Search for the cell housing the specified text and yield its [x, y] center coordinate. 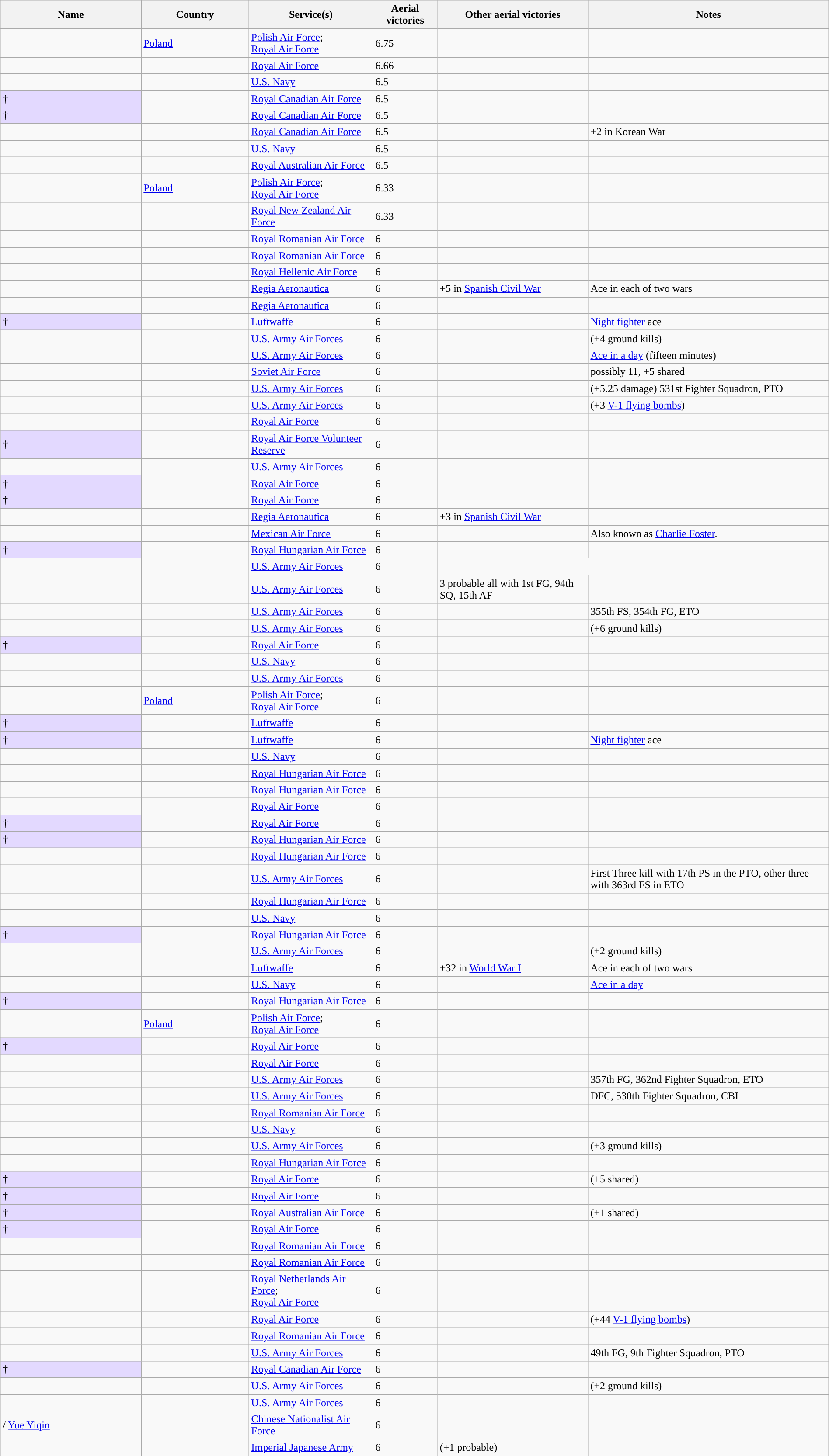
6.66 [405, 66]
+32 in World War I [512, 968]
(+3 ground kills) [708, 1146]
Imperial Japanese Army [311, 1448]
Royal Hellenic Air Force [311, 272]
6.75 [405, 43]
/ Yue Yiqin [71, 1425]
+3 in Spanish Civil War [512, 517]
Aerial victories [405, 15]
(+3 V-1 flying bombs) [708, 405]
Royal Air Force Volunteer Reserve [311, 444]
355th FS, 354th FG, ETO [708, 612]
Royal Netherlands Air Force;Royal Air Force [311, 1291]
Soviet Air Force [311, 372]
Also known as Charlie Foster. [708, 534]
(+5 shared) [708, 1179]
Name [71, 15]
Service(s) [311, 15]
Other aerial victories [512, 15]
(+1 shared) [708, 1213]
Ace in a day [708, 985]
(+5.25 damage) 531st Fighter Squadron, PTO [708, 388]
Notes [708, 15]
Royal New Zealand Air Force [311, 216]
(+4 ground kills) [708, 339]
357th FG, 362nd Fighter Squadron, ETO [708, 1079]
Ace in a day (fifteen minutes) [708, 355]
First Three kill with 17th PS in the PTO, other three with 363rd FS in ETO [708, 879]
Mexican Air Force [311, 534]
49th FG, 9th Fighter Squadron, PTO [708, 1352]
possibly 11, +5 shared [708, 372]
Country [195, 15]
(+44 V-1 flying bombs) [708, 1319]
DFC, 530th Fighter Squadron, CBI [708, 1096]
(+6 ground kills) [708, 628]
Chinese Nationalist Air Force [311, 1425]
3 probable all with 1st FG, 94th SQ, 15th AF [512, 589]
(+1 probable) [512, 1448]
+2 in Korean War [708, 132]
+5 in Spanish Civil War [512, 289]
